Detect which cell encompasses the target text, then output its [X, Y] center coordinate. 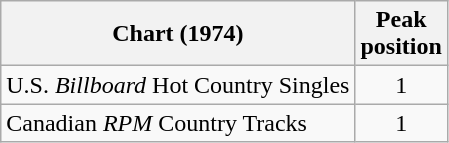
Peakposition [401, 34]
Canadian RPM Country Tracks [178, 123]
U.S. Billboard Hot Country Singles [178, 85]
Chart (1974) [178, 34]
